Capture the cell that displays the provided text and extract its (x, y) central coordinate. 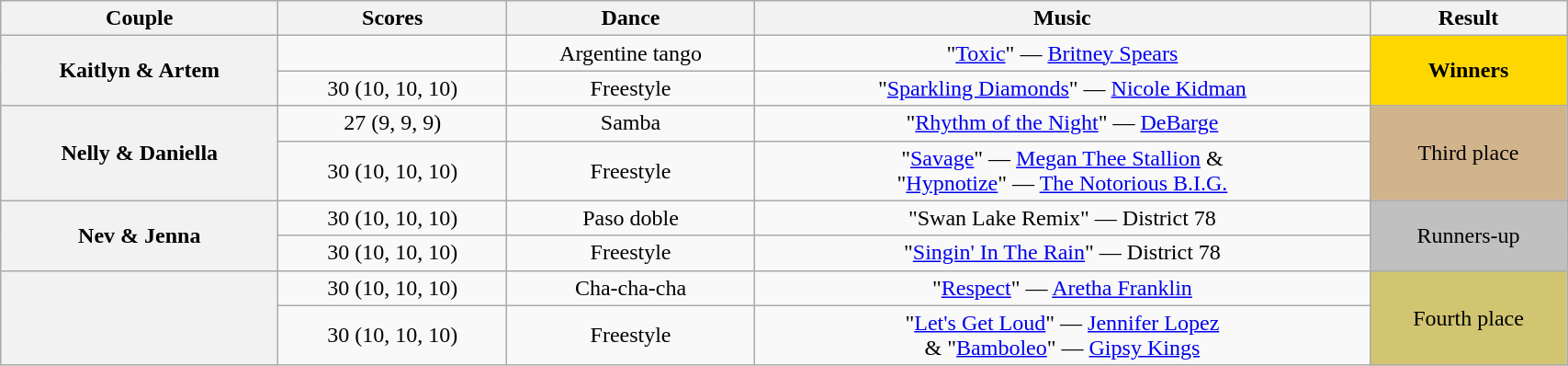
"Respect" — Aretha Franklin (1062, 288)
"Sparkling Diamonds" — Nicole Kidman (1062, 88)
Third place (1468, 153)
"Savage" — Megan Thee Stallion &"Hypnotize" — The Notorious B.I.G. (1062, 171)
27 (9, 9, 9) (393, 123)
Cha-cha-cha (631, 288)
Nelly & Daniella (140, 153)
"Toxic" — Britney Spears (1062, 53)
Kaitlyn & Artem (140, 71)
"Swan Lake Remix" — District 78 (1062, 218)
Fourth place (1468, 318)
Scores (393, 18)
Winners (1468, 71)
Couple (140, 18)
Runners-up (1468, 235)
Nev & Jenna (140, 235)
Paso doble (631, 218)
"Let's Get Loud" — Jennifer Lopez& "Bamboleo" — Gipsy Kings (1062, 335)
Argentine tango (631, 53)
Samba (631, 123)
Result (1468, 18)
Music (1062, 18)
"Singin' In The Rain" — District 78 (1062, 253)
Dance (631, 18)
"Rhythm of the Night" — DeBarge (1062, 123)
